Pinpoint the cell where the given text exists, returning its [X, Y] midpoint coordinate. 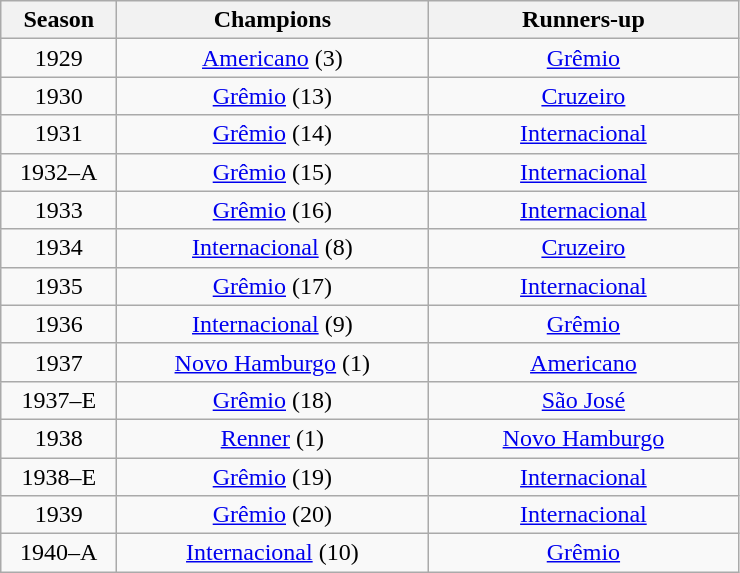
Champions [272, 20]
Grêmio (19) [272, 477]
Grêmio (15) [272, 172]
1935 [59, 286]
Grêmio (13) [272, 96]
Season [59, 20]
1937 [59, 362]
1940–A [59, 553]
Grêmio (16) [272, 210]
1938–E [59, 477]
Americano (3) [272, 58]
1936 [59, 324]
Novo Hamburgo (1) [272, 362]
1934 [59, 248]
Internacional (10) [272, 553]
Grêmio (18) [272, 400]
Grêmio (14) [272, 134]
Grêmio (20) [272, 515]
1938 [59, 438]
1937–E [59, 400]
1930 [59, 96]
Grêmio (17) [272, 286]
1931 [59, 134]
1932–A [59, 172]
Internacional (8) [272, 248]
Internacional (9) [272, 324]
1933 [59, 210]
1939 [59, 515]
Runners-up [584, 20]
Renner (1) [272, 438]
Americano [584, 362]
1929 [59, 58]
São José [584, 400]
Novo Hamburgo [584, 438]
